Capture the cell that displays the provided text and extract its [x, y] central coordinate. 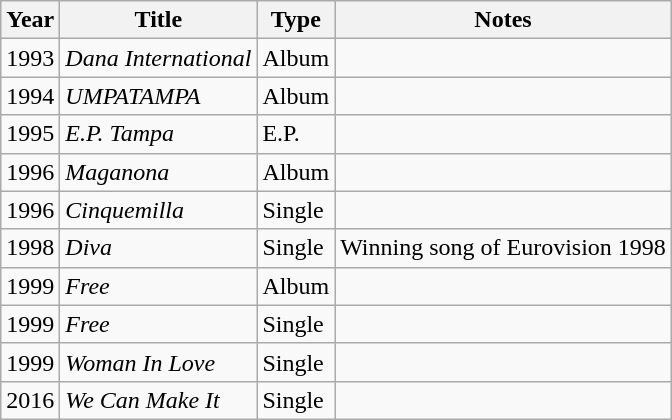
Type [296, 20]
1993 [30, 58]
Cinquemilla [158, 210]
Notes [504, 20]
1994 [30, 96]
Year [30, 20]
We Can Make It [158, 400]
Winning song of Eurovision 1998 [504, 248]
Title [158, 20]
UMPATAMPA [158, 96]
2016 [30, 400]
1998 [30, 248]
E.P. Tampa [158, 134]
1995 [30, 134]
E.P. [296, 134]
Dana International [158, 58]
Woman In Love [158, 362]
Maganona [158, 172]
Diva [158, 248]
